For the text-containing cell, return its midpoint in (x, y) coordinate format. 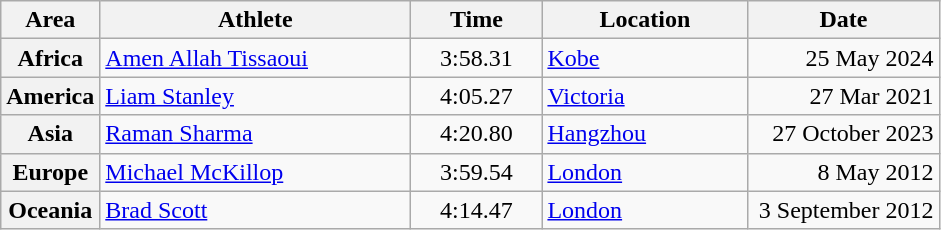
Brad Scott (256, 210)
America (50, 96)
Athlete (256, 20)
Victoria (645, 96)
Kobe (645, 58)
4:20.80 (476, 134)
Michael McKillop (256, 172)
Liam Stanley (256, 96)
Asia (50, 134)
Date (844, 20)
Amen Allah Tissaoui (256, 58)
Oceania (50, 210)
Area (50, 20)
8 May 2012 (844, 172)
Africa (50, 58)
3 September 2012 (844, 210)
4:05.27 (476, 96)
Raman Sharma (256, 134)
27 October 2023 (844, 134)
Location (645, 20)
27 Mar 2021 (844, 96)
3:59.54 (476, 172)
4:14.47 (476, 210)
Time (476, 20)
25 May 2024 (844, 58)
Hangzhou (645, 134)
3:58.31 (476, 58)
Europe (50, 172)
